Extract the (x, y) coordinate from the center of the cell holding the provided text.  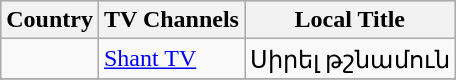
Սիրել թշնամուն (350, 59)
Shant TV (171, 59)
TV Channels (171, 20)
Country (50, 20)
Local Title (350, 20)
